Scan for the cell matching the given text and deliver its [x, y] coordinate at center. 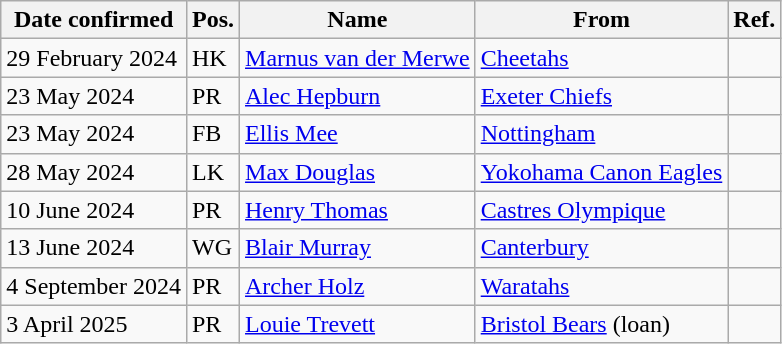
3 April 2025 [94, 324]
From [602, 20]
FB [212, 134]
29 February 2024 [94, 58]
Henry Thomas [358, 210]
Archer Holz [358, 286]
Max Douglas [358, 172]
Yokohama Canon Eagles [602, 172]
Louie Trevett [358, 324]
Waratahs [602, 286]
13 June 2024 [94, 248]
10 June 2024 [94, 210]
Name [358, 20]
Exeter Chiefs [602, 96]
Canterbury [602, 248]
Date confirmed [94, 20]
Pos. [212, 20]
Castres Olympique [602, 210]
Marnus van der Merwe [358, 58]
4 September 2024 [94, 286]
WG [212, 248]
28 May 2024 [94, 172]
Cheetahs [602, 58]
LK [212, 172]
Ellis Mee [358, 134]
Alec Hepburn [358, 96]
HK [212, 58]
Ref. [754, 20]
Nottingham [602, 134]
Bristol Bears (loan) [602, 324]
Blair Murray [358, 248]
